Provide the [x, y] coordinate of the cell's center where the given text is located.  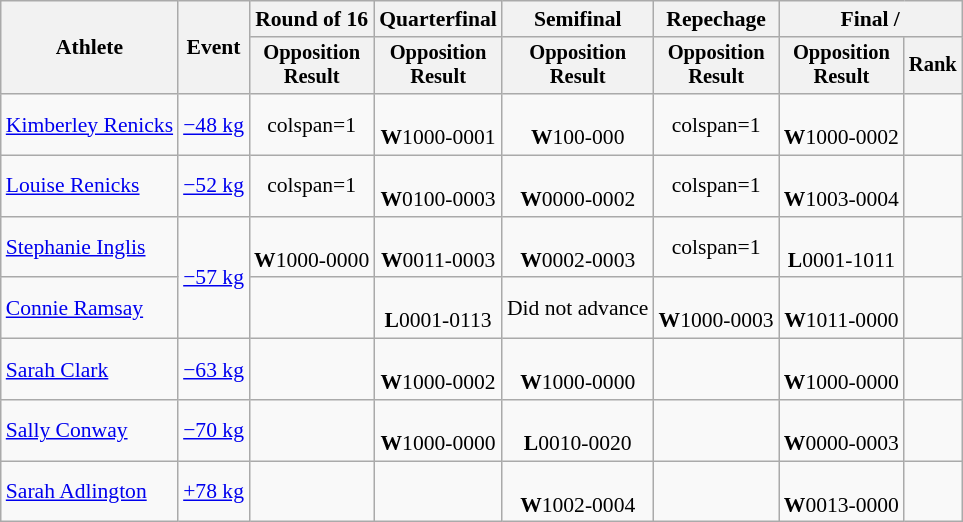
+78 kg [214, 492]
Athlete [90, 48]
Did not advance [578, 308]
L0001-0113 [438, 308]
W0100-0003 [438, 186]
−52 kg [214, 186]
−48 kg [214, 124]
Rank [933, 66]
−70 kg [214, 430]
W0013-0000 [842, 492]
W0000-0003 [842, 430]
W1002-0004 [578, 492]
W0011-0003 [438, 248]
L0001-1011 [842, 248]
W100-000 [578, 124]
−57 kg [214, 278]
W0002-0003 [578, 248]
W1003-0004 [842, 186]
Quarterfinal [438, 19]
Connie Ramsay [90, 308]
−63 kg [214, 370]
Kimberley Renicks [90, 124]
Louise Renicks [90, 186]
Repechage [716, 19]
Sarah Adlington [90, 492]
L0010-0020 [578, 430]
Semifinal [578, 19]
Stephanie Inglis [90, 248]
W1000-0003 [716, 308]
Event [214, 48]
Final / [870, 19]
Round of 16 [312, 19]
W1011-0000 [842, 308]
Sarah Clark [90, 370]
W1000-0001 [438, 124]
Sally Conway [90, 430]
W0000-0002 [578, 186]
